Return [x, y] of the center of cell containing provided text 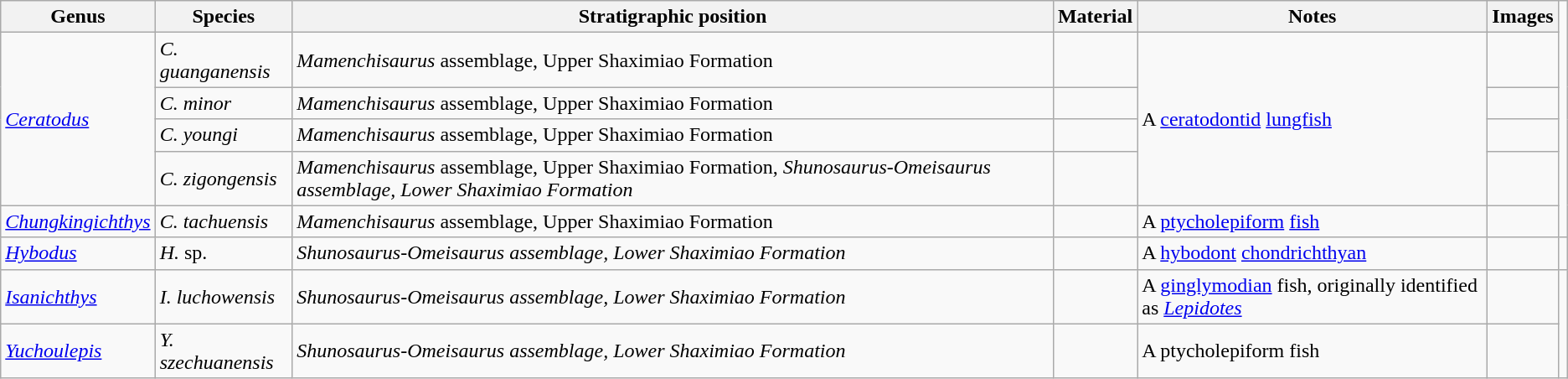
A ceratodontid lungfish [1313, 119]
Notes [1313, 17]
A ginglymodian fish, originally identified as Lepidotes [1313, 297]
Images [1523, 17]
H. sp. [223, 253]
Isanichthys [78, 297]
C. zigongensis [223, 178]
C. tachuensis [223, 221]
Mamenchisaurus assemblage, Upper Shaximiao Formation, Shunosaurus-Omeisaurus assemblage, Lower Shaximiao Formation [673, 178]
Genus [78, 17]
C. youngi [223, 135]
I. luchowensis [223, 297]
C. guanganensis [223, 60]
A hybodont chondrichthyan [1313, 253]
C. minor [223, 103]
Material [1095, 17]
Stratigraphic position [673, 17]
Hybodus [78, 253]
Chungkingichthys [78, 221]
Species [223, 17]
Ceratodus [78, 119]
Y. szechuanensis [223, 350]
Yuchoulepis [78, 350]
